Scan for the cell matching the given text and deliver its [x, y] coordinate at center. 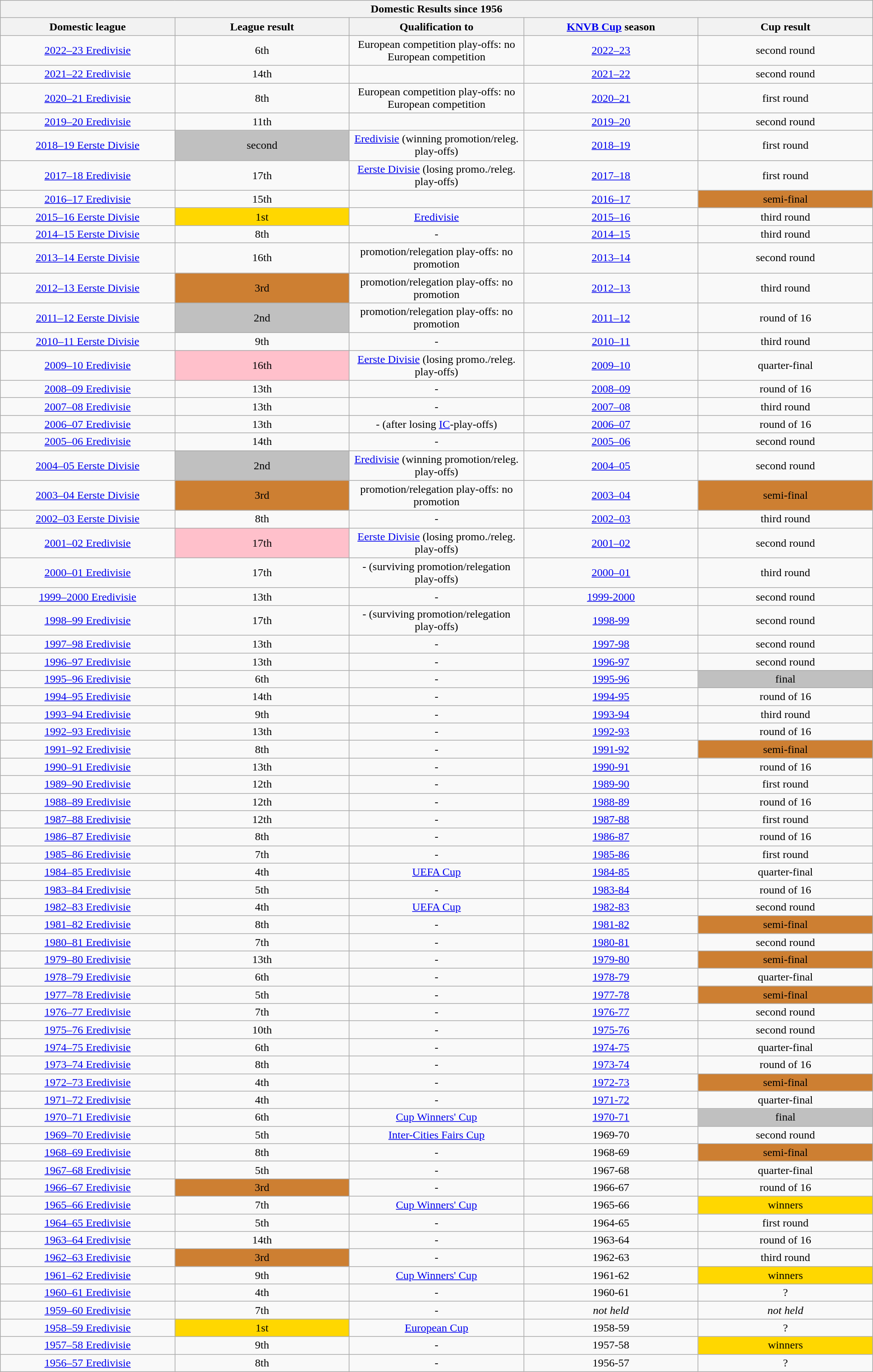
2019–20 Eredivisie [87, 122]
Domestic league [87, 27]
1969-70 [611, 1135]
1986-87 [611, 837]
1961-62 [611, 1275]
2012–13 Eerste Divisie [87, 287]
1957-58 [611, 1345]
1960–61 Eredivisie [87, 1293]
2015–16 [611, 216]
European Cup [436, 1328]
1970–71 Eredivisie [87, 1117]
2006–07 Eredivisie [87, 424]
1979-80 [611, 960]
1964-65 [611, 1223]
1958-59 [611, 1328]
1999–2000 Eredivisie [87, 596]
1965–66 Eredivisie [87, 1205]
1983–84 Eredivisie [87, 889]
1957–58 Eredivisie [87, 1345]
2006–07 [611, 424]
1995–96 Eredivisie [87, 679]
1983-84 [611, 889]
1976–77 Eredivisie [87, 1012]
2022–23 Eredivisie [87, 51]
1973-74 [611, 1065]
2019–20 [611, 122]
Inter-Cities Fairs Cup [436, 1135]
1964–65 Eredivisie [87, 1223]
1974–75 Eredivisie [87, 1047]
1999-2000 [611, 596]
1970-71 [611, 1117]
1992-93 [611, 732]
1956–57 Eredivisie [87, 1363]
1987–88 Eredivisie [87, 819]
2000–01 [611, 573]
2014–15 [611, 234]
2017–18 Eredivisie [87, 175]
1985-86 [611, 854]
1987-88 [611, 819]
1988–89 Eredivisie [87, 802]
1993-94 [611, 714]
2007–08 Eredivisie [87, 407]
2003–04 [611, 496]
2009–10 [611, 366]
1991–92 Eredivisie [87, 749]
1990-91 [611, 767]
2005–06 Eredivisie [87, 442]
2000–01 Eredivisie [87, 573]
Cup result [786, 27]
2004–05 Eerste Divisie [87, 465]
1984-85 [611, 872]
1986–87 Eredivisie [87, 837]
1966-67 [611, 1187]
1980-81 [611, 942]
2013–14 Eerste Divisie [87, 258]
2003–04 Eerste Divisie [87, 496]
2017–18 [611, 175]
2020–21 [611, 98]
2012–13 [611, 287]
2020–21 Eredivisie [87, 98]
1956-57 [611, 1363]
1985–86 Eredivisie [87, 854]
1961–62 Eredivisie [87, 1275]
2002–03 Eerste Divisie [87, 519]
League result [262, 27]
1963-64 [611, 1240]
1993–94 Eredivisie [87, 714]
1984–85 Eredivisie [87, 872]
1978–79 Eredivisie [87, 977]
2005–06 [611, 442]
1973–74 Eredivisie [87, 1065]
1968–69 Eredivisie [87, 1152]
2009–10 Eredivisie [87, 366]
2014–15 Eerste Divisie [87, 234]
1990–91 Eredivisie [87, 767]
1982-83 [611, 907]
Eredivisie [436, 216]
1992–93 Eredivisie [87, 732]
KNVB Cup season [611, 27]
1998-99 [611, 620]
15th [262, 199]
1991-92 [611, 749]
2015–16 Eerste Divisie [87, 216]
2001–02 Eredivisie [87, 543]
11th [262, 122]
2013–14 [611, 258]
1976-77 [611, 1012]
1975-76 [611, 1030]
2016–17 [611, 199]
2001–02 [611, 543]
1989-90 [611, 784]
10th [262, 1030]
1971–72 Eredivisie [87, 1100]
2021–22 Eredivisie [87, 74]
1995-96 [611, 679]
2022–23 [611, 51]
1968-69 [611, 1152]
2021–22 [611, 74]
1981–82 Eredivisie [87, 924]
second [262, 146]
1963–64 Eredivisie [87, 1240]
1972–73 Eredivisie [87, 1082]
1977–78 Eredivisie [87, 995]
1966–67 Eredivisie [87, 1187]
Domestic Results since 1956 [436, 9]
2002–03 [611, 519]
Qualification to [436, 27]
2011–12 [611, 318]
1967-68 [611, 1170]
2011–12 Eerste Divisie [87, 318]
1997–98 Eredivisie [87, 644]
2007–08 [611, 407]
1982–83 Eredivisie [87, 907]
2010–11 [611, 342]
1980–81 Eredivisie [87, 942]
2016–17 Eredivisie [87, 199]
1994–95 Eredivisie [87, 697]
1958–59 Eredivisie [87, 1328]
2018–19 [611, 146]
1960-61 [611, 1293]
2004–05 [611, 465]
1959–60 Eredivisie [87, 1310]
1969–70 Eredivisie [87, 1135]
1967–68 Eredivisie [87, 1170]
1971-72 [611, 1100]
1962–63 Eredivisie [87, 1258]
1989–90 Eredivisie [87, 784]
1981-82 [611, 924]
- (after losing IC-play-offs) [436, 424]
1972-73 [611, 1082]
1988-89 [611, 802]
1979–80 Eredivisie [87, 960]
2008–09 [611, 389]
1994-95 [611, 697]
1996-97 [611, 662]
1975–76 Eredivisie [87, 1030]
1998–99 Eredivisie [87, 620]
1997-98 [611, 644]
1965-66 [611, 1205]
1996–97 Eredivisie [87, 662]
2018–19 Eerste Divisie [87, 146]
1978-79 [611, 977]
1974-75 [611, 1047]
1977-78 [611, 995]
2008–09 Eredivisie [87, 389]
1962-63 [611, 1258]
2010–11 Eerste Divisie [87, 342]
